Detect which cell encompasses the target text, then output its (X, Y) center coordinate. 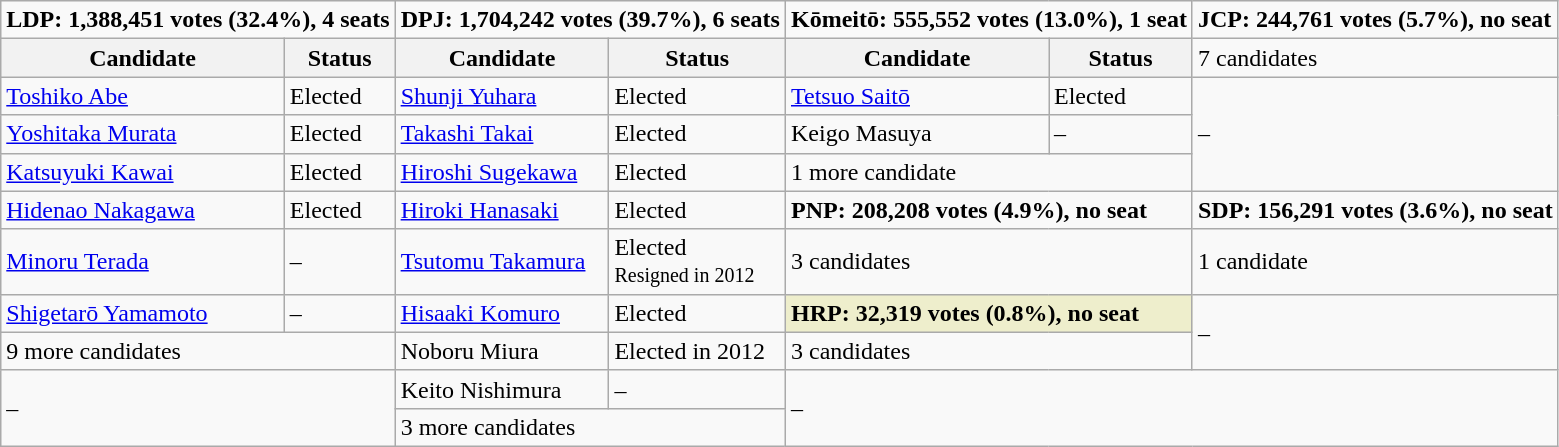
Hisaaki Komuro (502, 313)
Keito Nishimura (502, 389)
JCP: 244,761 votes (5.7%), no seat (1375, 20)
DPJ: 1,704,242 votes (39.7%), 6 seats (590, 20)
Toshiko Abe (143, 96)
Hiroki Hanasaki (502, 210)
Yoshitaka Murata (143, 134)
Minoru Terada (143, 262)
Noboru Miura (502, 351)
Kōmeitō: 555,552 votes (13.0%), 1 seat (988, 20)
Hidenao Nakagawa (143, 210)
HRP: 32,319 votes (0.8%), no seat (988, 313)
Elected in 2012 (698, 351)
SDP: 156,291 votes (3.6%), no seat (1375, 210)
3 more candidates (590, 427)
1 candidate (1375, 262)
LDP: 1,388,451 votes (32.4%), 4 seats (198, 20)
9 more candidates (198, 351)
Katsuyuki Kawai (143, 172)
Shunji Yuhara (502, 96)
Tsutomu Takamura (502, 262)
7 candidates (1375, 58)
Takashi Takai (502, 134)
Shigetarō Yamamoto (143, 313)
Tetsuo Saitō (916, 96)
ElectedResigned in 2012 (698, 262)
1 more candidate (988, 172)
Hiroshi Sugekawa (502, 172)
PNP: 208,208 votes (4.9%), no seat (988, 210)
Keigo Masuya (916, 134)
